Scan for the cell matching the given text and deliver its [x, y] coordinate at center. 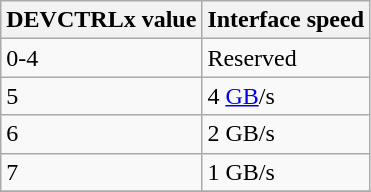
Interface speed [286, 20]
0-4 [102, 58]
4 GB/s [286, 96]
1 GB/s [286, 172]
7 [102, 172]
DEVCTRLx value [102, 20]
2 GB/s [286, 134]
5 [102, 96]
6 [102, 134]
Reserved [286, 58]
